Return [x, y] of the center of cell containing provided text 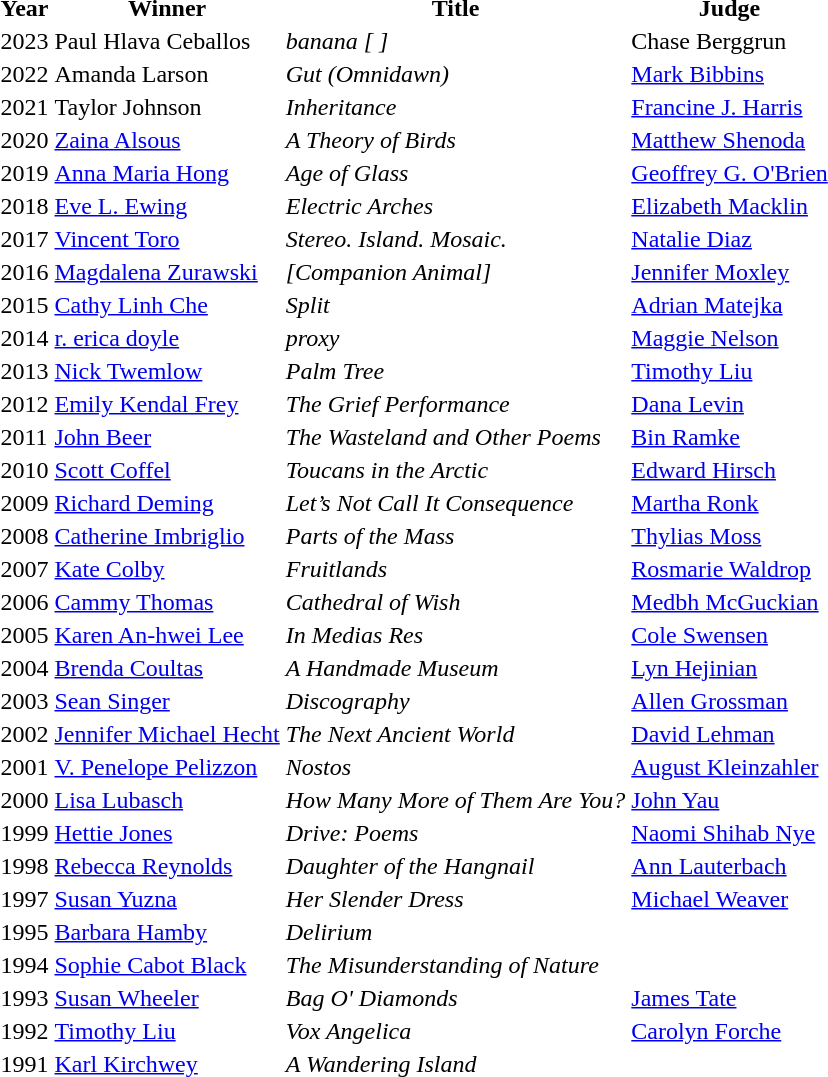
In Medias Res [456, 635]
Rebecca Reynolds [167, 866]
Susan Wheeler [167, 998]
Cammy Thomas [167, 602]
proxy [456, 338]
Brenda Coultas [167, 668]
Bag O' Diamonds [456, 998]
A Theory of Birds [456, 140]
A Handmade Museum [456, 668]
Eve L. Ewing [167, 206]
Daughter of the Hangnail [456, 866]
The Next Ancient World [456, 734]
Parts of the Mass [456, 536]
How Many More of Them Are You? [456, 800]
Amanda Larson [167, 74]
Fruitlands [456, 569]
[Companion Animal] [456, 272]
Barbara Hamby [167, 932]
Kate Colby [167, 569]
Age of Glass [456, 173]
Cathedral of Wish [456, 602]
Toucans in the Arctic [456, 470]
Anna Maria Hong [167, 173]
The Misunderstanding of Nature [456, 965]
The Wasteland and Other Poems [456, 437]
Vincent Toro [167, 239]
Paul Hlava Ceballos [167, 41]
Cathy Linh Che [167, 305]
Electric Arches [456, 206]
The Grief Performance [456, 404]
Jennifer Michael Hecht [167, 734]
Scott Coffel [167, 470]
Discography [456, 701]
Richard Deming [167, 503]
Let’s Not Call It Consequence [456, 503]
Timothy Liu [167, 1031]
Catherine Imbriglio [167, 536]
Karen An-hwei Lee [167, 635]
Drive: Poems [456, 833]
r. erica doyle [167, 338]
Sean Singer [167, 701]
Hettie Jones [167, 833]
Taylor Johnson [167, 107]
John Beer [167, 437]
Split [456, 305]
Nick Twemlow [167, 371]
Zaina Alsous [167, 140]
banana [ ] [456, 41]
V. Penelope Pelizzon [167, 767]
Lisa Lubasch [167, 800]
Nostos [456, 767]
Sophie Cabot Black [167, 965]
Her Slender Dress [456, 899]
Emily Kendal Frey [167, 404]
Stereo. Island. Mosaic. [456, 239]
Palm Tree [456, 371]
Gut (Omnidawn) [456, 74]
Inheritance [456, 107]
Vox Angelica [456, 1031]
Susan Yuzna [167, 899]
Magdalena Zurawski [167, 272]
Delirium [456, 932]
